Output the (X, Y) coordinate of the center of the cell containing the given text.  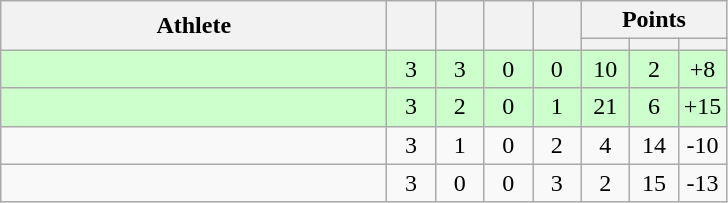
14 (654, 145)
Athlete (194, 26)
+8 (702, 69)
4 (606, 145)
15 (654, 183)
6 (654, 107)
+15 (702, 107)
-13 (702, 183)
-10 (702, 145)
10 (606, 69)
Points (654, 20)
21 (606, 107)
